Return the (X, Y) coordinate for the center point of the cell that contains the specified text.  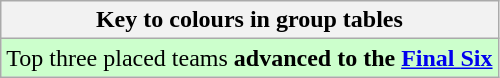
Top three placed teams advanced to the Final Six (250, 58)
Key to colours in group tables (250, 20)
